Identify which cell holds the provided text, then report its [x, y] central coordinate. 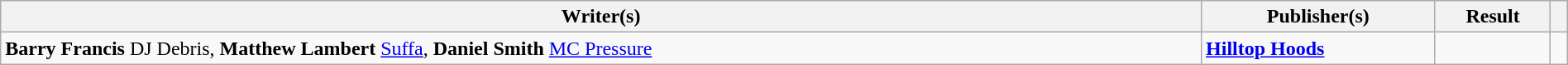
Writer(s) [601, 17]
Result [1493, 17]
Hilltop Hoods [1318, 48]
Publisher(s) [1318, 17]
Barry Francis DJ Debris, Matthew Lambert Suffa, Daniel Smith MC Pressure [601, 48]
